Identify which cell holds the provided text, then report its (X, Y) central coordinate. 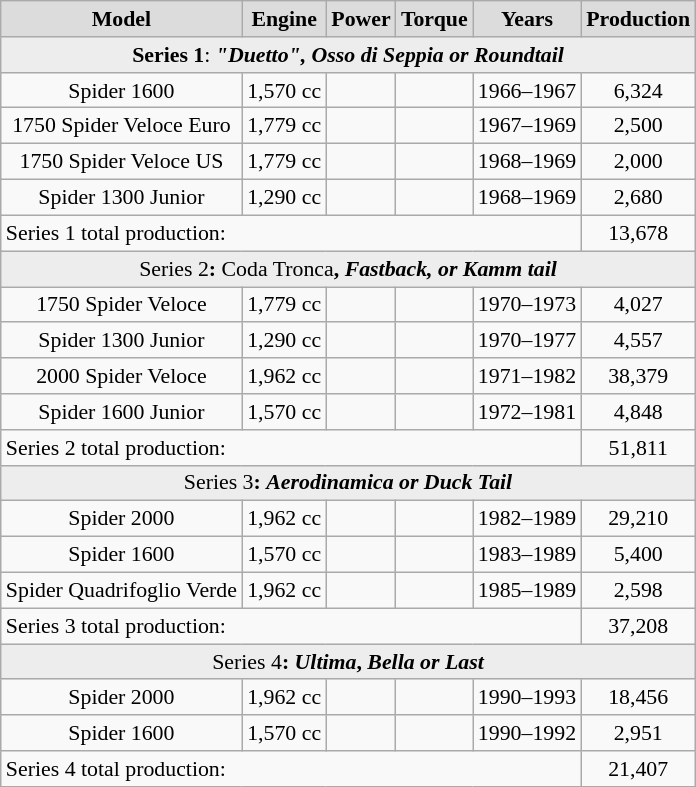
Series 4 total production: (291, 768)
2,500 (638, 125)
1750 Spider Veloce (122, 304)
5,400 (638, 554)
Series 1: "Duetto", Osso di Seppia or Roundtail (348, 54)
1970–1973 (527, 304)
1972–1981 (527, 411)
1985–1989 (527, 590)
Power (361, 18)
37,208 (638, 626)
Model (122, 18)
4,557 (638, 340)
1990–1993 (527, 697)
Engine (284, 18)
13,678 (638, 233)
Spider 1600 Junior (122, 411)
Series 3: Aerodinamica or Duck Tail (348, 483)
1966–1967 (527, 90)
38,379 (638, 375)
1750 Spider Veloce Euro (122, 125)
2,680 (638, 197)
6,324 (638, 90)
1750 Spider Veloce US (122, 161)
1982–1989 (527, 518)
Series 2 total production: (291, 447)
Production (638, 18)
51,811 (638, 447)
Spider Quadrifoglio Verde (122, 590)
4,848 (638, 411)
2,951 (638, 733)
Series 1 total production: (291, 233)
1990–1992 (527, 733)
1971–1982 (527, 375)
Torque (434, 18)
4,027 (638, 304)
2000 Spider Veloce (122, 375)
21,407 (638, 768)
1970–1977 (527, 340)
18,456 (638, 697)
Years (527, 18)
1967–1969 (527, 125)
Series 4: Ultima, Bella or Last (348, 661)
Series 2: Coda Tronca, Fastback, or Kamm tail (348, 268)
Series 3 total production: (291, 626)
2,598 (638, 590)
2,000 (638, 161)
29,210 (638, 518)
1983–1989 (527, 554)
